Return the (x, y) coordinate for the center point of the cell that contains the specified text.  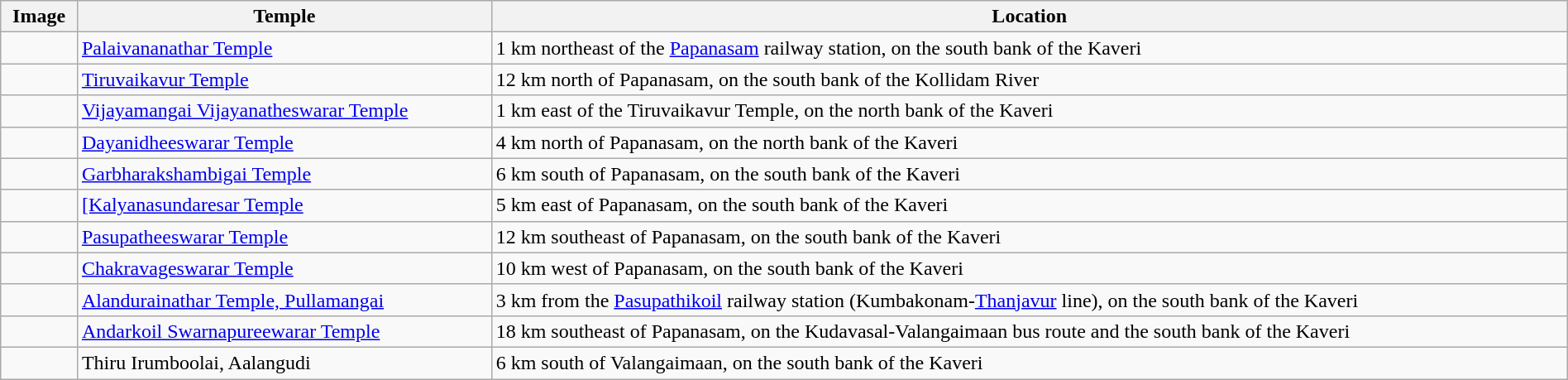
12 km southeast of Papanasam, on the south bank of the Kaveri (1029, 237)
6 km south of Papanasam, on the south bank of the Kaveri (1029, 174)
Vijayamangai Vijayanatheswarar Temple (284, 111)
Andarkoil Swarnapureewarar Temple (284, 331)
1 km east of the Tiruvaikavur Temple, on the north bank of the Kaveri (1029, 111)
10 km west of Papanasam, on the south bank of the Kaveri (1029, 268)
Chakravageswarar Temple (284, 268)
5 km east of Papanasam, on the south bank of the Kaveri (1029, 205)
Image (40, 17)
Garbharakshambigai Temple (284, 174)
Location (1029, 17)
Alandurainathar Temple, Pullamangai (284, 300)
4 km north of Papanasam, on the north bank of the Kaveri (1029, 142)
Dayanidheeswarar Temple (284, 142)
1 km northeast of the Papanasam railway station, on the south bank of the Kaveri (1029, 48)
12 km north of Papanasam, on the south bank of the Kollidam River (1029, 79)
[Kalyanasundaresar Temple (284, 205)
Tiruvaikavur Temple (284, 79)
Temple (284, 17)
Thiru Irumboolai, Aalangudi (284, 363)
Palaivananathar Temple (284, 48)
3 km from the Pasupathikoil railway station (Kumbakonam-Thanjavur line), on the south bank of the Kaveri (1029, 300)
18 km southeast of Papanasam, on the Kudavasal-Valangaimaan bus route and the south bank of the Kaveri (1029, 331)
Pasupatheeswarar Temple (284, 237)
6 km south of Valangaimaan, on the south bank of the Kaveri (1029, 363)
